Return (X, Y) of the center of cell containing provided text 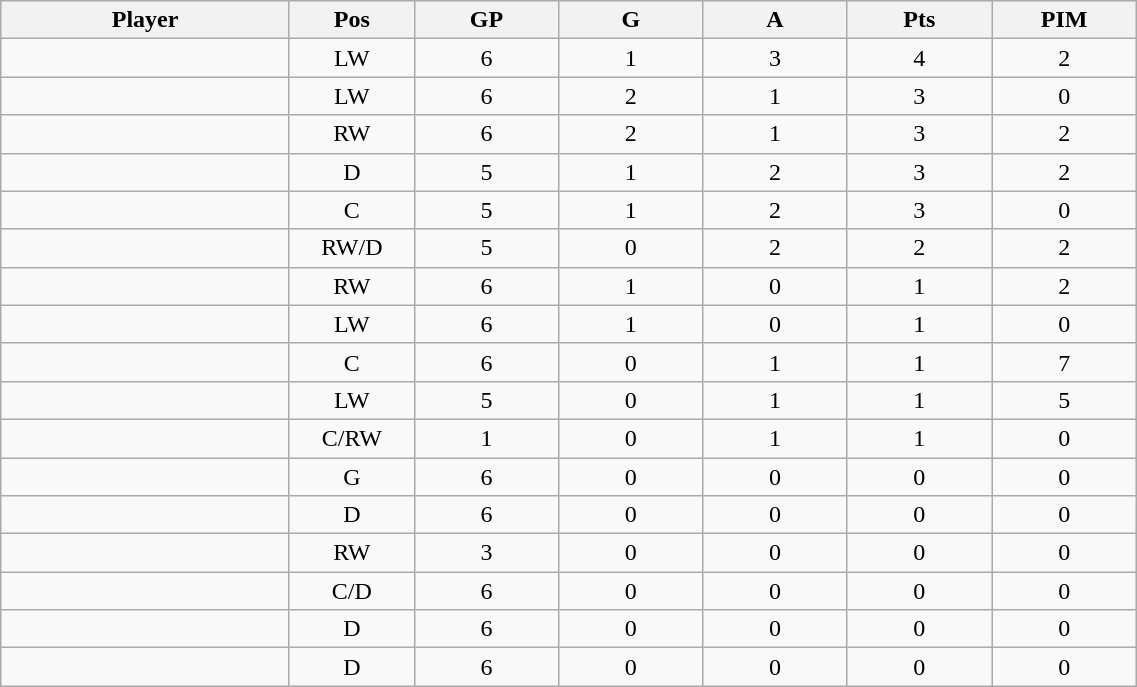
7 (1064, 362)
RW/D (352, 248)
C/D (352, 591)
4 (919, 58)
GP (486, 20)
Pos (352, 20)
A (775, 20)
PIM (1064, 20)
C/RW (352, 438)
Player (146, 20)
Pts (919, 20)
